Pinpoint the cell where the given text exists, returning its [X, Y] midpoint coordinate. 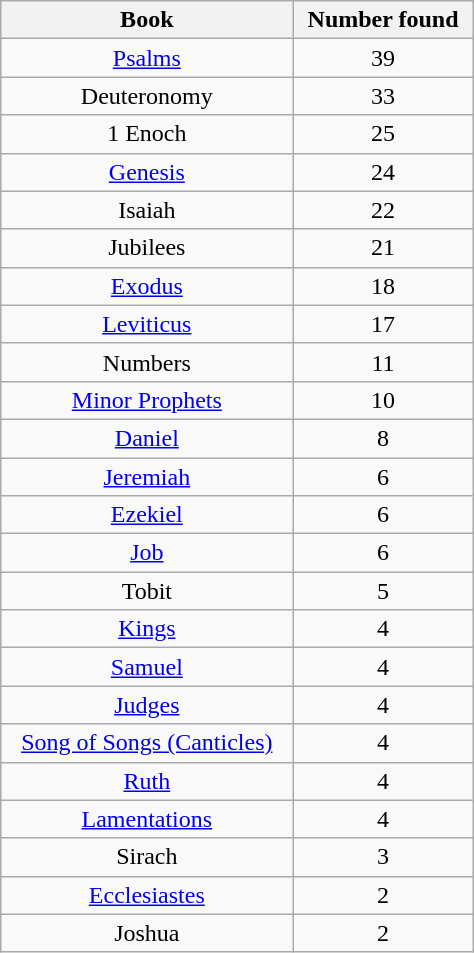
17 [383, 324]
Number found [383, 20]
Daniel [147, 438]
Exodus [147, 286]
Lamentations [147, 819]
39 [383, 58]
11 [383, 362]
21 [383, 248]
Job [147, 553]
Ruth [147, 781]
Deuteronomy [147, 96]
Minor Prophets [147, 400]
Samuel [147, 667]
18 [383, 286]
Jeremiah [147, 477]
1 Enoch [147, 134]
Judges [147, 705]
22 [383, 210]
Book [147, 20]
10 [383, 400]
Genesis [147, 172]
25 [383, 134]
Ezekiel [147, 515]
Jubilees [147, 248]
24 [383, 172]
Tobit [147, 591]
Psalms [147, 58]
5 [383, 591]
3 [383, 857]
33 [383, 96]
Leviticus [147, 324]
8 [383, 438]
Isaiah [147, 210]
Kings [147, 629]
Numbers [147, 362]
Ecclesiastes [147, 895]
Joshua [147, 933]
Song of Songs (Canticles) [147, 743]
Sirach [147, 857]
